Capture the cell that displays the provided text and extract its (x, y) central coordinate. 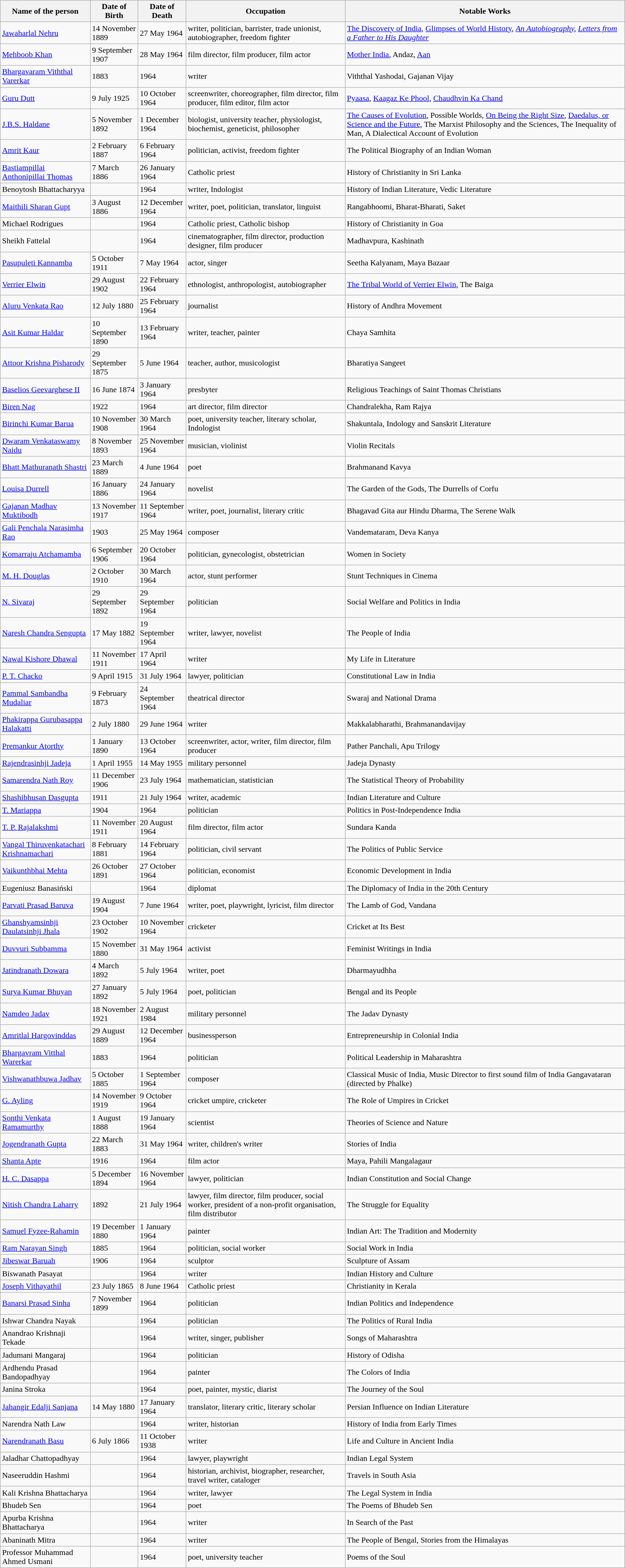
10 November 1964 (162, 927)
The Colors of India (485, 1372)
History of Odisha (485, 1355)
The Statistical Theory of Probability (485, 780)
1911 (114, 797)
1903 (114, 532)
actor, singer (265, 262)
writer, lawyer (265, 1493)
M. H. Douglas (45, 575)
24 September 1964 (162, 698)
Shanta Apte (45, 1161)
Pasupuleti Kannamba (45, 262)
Theories of Science and Nature (485, 1122)
writer, singer, publisher (265, 1338)
1 April 1955 (114, 763)
Ardhendu Prasad Bandopadhyay (45, 1372)
Jahangir Edalji Sanjana (45, 1406)
sculptor (265, 1261)
19 December 1880 (114, 1231)
5 November 1892 (114, 124)
Indian Legal System (485, 1458)
Anandrao Krishnaji Tekade (45, 1338)
writer, poet, playwright, lyricist, film director (265, 905)
History of Christianity in Goa (485, 224)
Sheikh Fattelal (45, 241)
1922 (114, 407)
The Discovery of India, Glimpses of World History, An Autobiography, Letters from a Father to His Daughter (485, 33)
16 June 1874 (114, 389)
1 January 1890 (114, 746)
novelist (265, 489)
24 January 1964 (162, 489)
P. T. Chacko (45, 676)
Rangabhoomi, Bharat-Bharati, Saket (485, 206)
Violin Recitals (485, 445)
Cricket at Its Best (485, 927)
1906 (114, 1261)
Economic Development in India (485, 870)
Madhavpura, Kashinath (485, 241)
9 October 1964 (162, 1101)
25 November 1964 (162, 445)
Naresh Chandra Sengupta (45, 633)
Sculpture of Assam (485, 1261)
film director, film actor (265, 827)
Ghanshyamsinhji Daulatsinhji Jhala (45, 927)
Social Work in India (485, 1248)
Life and Culture in Ancient India (485, 1441)
diplomat (265, 888)
14 May 1955 (162, 763)
Nawal Kishore Dhawal (45, 659)
writer, poet, journalist, literary critic (265, 511)
Kali Krishna Bhattacharya (45, 1493)
Benoytosh Bhattacharyya (45, 189)
8 February 1881 (114, 849)
screenwriter, choreographer, film director, film producer, film editor, film actor (265, 98)
5 October 1911 (114, 262)
N. Sivaraj (45, 602)
Ram Narayan Singh (45, 1248)
Surya Kumar Bhuyan (45, 992)
Dharmayudhha (485, 971)
ethnologist, anthropologist, autobiographer (265, 284)
Seetha Kalyanam, Maya Bazaar (485, 262)
The Jadav Dynasty (485, 1014)
27 October 1964 (162, 870)
7 May 1964 (162, 262)
Professor Muhammad Ahmed Usmani (45, 1557)
writer, Indologist (265, 189)
11 December 1906 (114, 780)
translator, literary critic, literary scholar (265, 1406)
6 July 1866 (114, 1441)
Indian History and Culture (485, 1273)
Abaninath Mitra (45, 1540)
Narendra Nath Law (45, 1424)
Jadeja Dynasty (485, 763)
16 November 1964 (162, 1178)
7 March 1886 (114, 172)
19 September 1964 (162, 633)
10 November 1908 (114, 424)
Vangal Thiruvenkatachari Krishnamachari (45, 849)
4 March 1892 (114, 971)
Bharatiya Sangeet (485, 363)
Maithili Sharan Gupt (45, 206)
6 February 1964 (162, 150)
historian, archivist, biographer, researcher, travel writer, cataloger (265, 1475)
Vishwanathbuwa Jadhav (45, 1079)
Parvati Prasad Baruva (45, 905)
presbyter (265, 389)
9 April 1915 (114, 676)
politician, activist, freedom fighter (265, 150)
writer, politician, barrister, trade unionist, autobiographer, freedom fighter (265, 33)
Jibeswar Baruah (45, 1261)
Makkalabharathi, Brahmanandavijay (485, 724)
poet, university teacher, literary scholar, Indologist (265, 424)
The Journey of the Soul (485, 1389)
poet, politician (265, 992)
cricket umpire, cricketer (265, 1101)
film director, film producer, film actor (265, 55)
Premankur Atorthy (45, 746)
Social Welfare and Politics in India (485, 602)
Viththal Yashodai, Gajanan Vijay (485, 76)
1 December 1964 (162, 124)
5 October 1885 (114, 1079)
Indian Art: The Tradition and Modernity (485, 1231)
14 November 1889 (114, 33)
Sonthi Venkata Ramamurthy (45, 1122)
writer, poet, politician, translator, linguist (265, 206)
The Politics of Public Service (485, 849)
Swaraj and National Drama (485, 698)
History of India from Early Times (485, 1424)
lawyer, film director, film producer, social worker, president of a non-profit organisation, film distributor (265, 1205)
8 June 1964 (162, 1286)
29 September 1892 (114, 602)
27 January 1892 (114, 992)
In Search of the Past (485, 1523)
14 May 1880 (114, 1406)
Indian Constitution and Social Change (485, 1178)
Vaikunthbhai Mehta (45, 870)
mathematician, statistician (265, 780)
Banarsi Prasad Sinha (45, 1304)
Name of the person (45, 11)
Ishwar Chandra Nayak (45, 1321)
writer, teacher, painter (265, 332)
Naseeruddin Hashmi (45, 1475)
6 September 1906 (114, 554)
Bhudeb Sen (45, 1505)
Bhatt Mathuranath Shastri (45, 467)
Apurba Krishna Bhattacharya (45, 1523)
Jaladhar Chattopadhyay (45, 1458)
The People of Bengal, Stories from the Himalayas (485, 1540)
12 July 1880 (114, 306)
The Role of Umpires in Cricket (485, 1101)
Guru Dutt (45, 98)
Chandralekha, Ram Rajya (485, 407)
1892 (114, 1205)
Verrier Elwin (45, 284)
The Political Biography of an Indian Woman (485, 150)
23 March 1889 (114, 467)
Shashibhusan Dasgupta (45, 797)
Stunt Techniques in Cinema (485, 575)
Pather Panchali, Apu Trilogy (485, 746)
writer, children's writer (265, 1144)
Pammal Sambandha Mudaliar (45, 698)
The Politics of Rural India (485, 1321)
actor, stunt performer (265, 575)
The Lamb of God, Vandana (485, 905)
Shakuntala, Indology and Sanskrit Literature (485, 424)
Date of Birth (114, 11)
Baselios Geevarghese II (45, 389)
20 October 1964 (162, 554)
17 January 1964 (162, 1406)
29 September 1875 (114, 363)
23 July 1865 (114, 1286)
25 May 1964 (162, 532)
29 September 1964 (162, 602)
writer, poet (265, 971)
politician, social worker (265, 1248)
History of Indian Literature, Vedic Literature (485, 189)
H. C. Dasappa (45, 1178)
Vandemataram, Deva Kanya (485, 532)
Janina Stroka (45, 1389)
lawyer, playwright (265, 1458)
Asit Kumar Haldar (45, 332)
My Life in Literature (485, 659)
theatrical director (265, 698)
Biswanath Pasayat (45, 1273)
2 July 1880 (114, 724)
Religious Teachings of Saint Thomas Christians (485, 389)
9 July 1925 (114, 98)
Amritlal Hargovinddas (45, 1035)
G. Ayling (45, 1101)
Constitutional Law in India (485, 676)
biologist, university teacher, physiologist, biochemist, geneticist, philosopher (265, 124)
5 December 1894 (114, 1178)
musician, violinist (265, 445)
Dwaram Venkataswamy Naidu (45, 445)
11 September 1964 (162, 511)
13 November 1917 (114, 511)
Indian Literature and Culture (485, 797)
13 October 1964 (162, 746)
The Struggle for Equality (485, 1205)
15 November 1880 (114, 949)
Classical Music of India, Music Director to first sound film of India Gangavataran (directed by Phalke) (485, 1079)
Mother India, Andaz, Aan (485, 55)
The Garden of the Gods, The Durrells of Corfu (485, 489)
T. Mariappa (45, 810)
Occupation (265, 11)
23 October 1902 (114, 927)
Chaya Samhita (485, 332)
22 February 1964 (162, 284)
Gajanan Madhav Muktibodh (45, 511)
Stories of India (485, 1144)
journalist (265, 306)
Bhargavaram Viththal Varerkar (45, 76)
Travels in South Asia (485, 1475)
19 January 1964 (162, 1122)
7 June 1964 (162, 905)
History of Andhra Movement (485, 306)
1 September 1964 (162, 1079)
Bhargavram Vitthal Warerkar (45, 1057)
20 August 1964 (162, 827)
Feminist Writings in India (485, 949)
History of Christianity in Sri Lanka (485, 172)
Louisa Durrell (45, 489)
art director, film director (265, 407)
1904 (114, 810)
Brahmanand Kavya (485, 467)
Catholic priest, Catholic bishop (265, 224)
29 June 1964 (162, 724)
29 August 1889 (114, 1035)
poet, university teacher (265, 1557)
19 August 1904 (114, 905)
poet, painter, mystic, diarist (265, 1389)
14 November 1919 (114, 1101)
31 July 1964 (162, 676)
Biren Nag (45, 407)
9 September 1907 (114, 55)
4 June 1964 (162, 467)
Bhagavad Gita aur Hindu Dharma, The Serene Walk (485, 511)
8 November 1893 (114, 445)
Christianity in Kerala (485, 1286)
Women in Society (485, 554)
Entrepreneurship in Colonial India (485, 1035)
politician, gynecologist, obstetrician (265, 554)
Samuel Fyzee-Rahamin (45, 1231)
1 August 1888 (114, 1122)
17 May 1882 (114, 633)
22 March 1883 (114, 1144)
Nitish Chandra Laharry (45, 1205)
25 February 1964 (162, 306)
10 September 1890 (114, 332)
Rajendrasinhji Jadeja (45, 763)
Bengal and its People (485, 992)
7 November 1899 (114, 1304)
Pyaasa, Kaagaz Ke Phool, Chaudhvin Ka Chand (485, 98)
The Tribal World of Verrier Elwin, The Baiga (485, 284)
film actor (265, 1161)
14 February 1964 (162, 849)
screenwriter, actor, writer, film director, film producer (265, 746)
1916 (114, 1161)
Political Leadership in Maharashtra (485, 1057)
Narendranath Basu (45, 1441)
5 June 1964 (162, 363)
Persian Influence on Indian Literature (485, 1406)
Namdeo Jadav (45, 1014)
10 October 1964 (162, 98)
28 May 1964 (162, 55)
27 May 1964 (162, 33)
Eugeniusz Banasiński (45, 888)
Aluru Venkata Rao (45, 306)
23 July 1964 (162, 780)
politician, economist (265, 870)
The Legal System in India (485, 1493)
Politics in Post-Independence India (485, 810)
9 February 1873 (114, 698)
Mehboob Khan (45, 55)
J.B.S. Haldane (45, 124)
The Poems of Bhudeb Sen (485, 1505)
Indian Politics and Independence (485, 1304)
Songs of Maharashtra (485, 1338)
2 February 1887 (114, 150)
Attoor Krishna Pisharody (45, 363)
Bastiampillai Anthonipillai Thomas (45, 172)
Komarraju Atchamamba (45, 554)
Amrit Kaur (45, 150)
The Diplomacy of India in the 20th Century (485, 888)
Phakirappa Gurubasappa Halakatti (45, 724)
Jogendranath Gupta (45, 1144)
writer, lawyer, novelist (265, 633)
3 August 1886 (114, 206)
Michael Rodrigues (45, 224)
1 January 1964 (162, 1231)
1885 (114, 1248)
3 January 1964 (162, 389)
Sundara Kanda (485, 827)
Gali Penchala Narasimha Rao (45, 532)
Joseph Vithayathil (45, 1286)
17 April 1964 (162, 659)
Birinchi Kumar Barua (45, 424)
teacher, author, musicologist (265, 363)
scientist (265, 1122)
Jawaharlal Nehru (45, 33)
Samarendra Nath Roy (45, 780)
Duvvuri Subbamma (45, 949)
Jadumani Mangaraj (45, 1355)
Date of Death (162, 11)
writer, academic (265, 797)
29 August 1902 (114, 284)
Notable Works (485, 11)
cricketer (265, 927)
16 January 1886 (114, 489)
businessperson (265, 1035)
18 November 1921 (114, 1014)
activist (265, 949)
cinematographer, film director, production designer, film producer (265, 241)
13 February 1964 (162, 332)
2 August 1984 (162, 1014)
2 October 1910 (114, 575)
The People of India (485, 633)
politician, civil servant (265, 849)
Poems of the Soul (485, 1557)
writer, historian (265, 1424)
26 January 1964 (162, 172)
11 October 1938 (162, 1441)
26 October 1891 (114, 870)
Maya, Pahili Mangalagaur (485, 1161)
T. P. Rajalakshmi (45, 827)
Jatindranath Dowara (45, 971)
